Determine the [X, Y] coordinate at the center of the cell enclosing the given text.  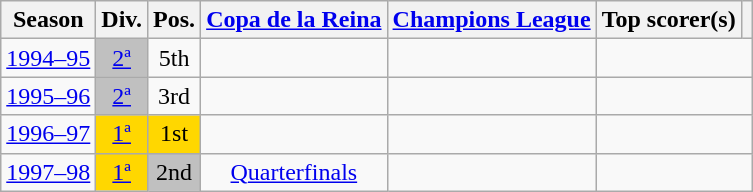
1995–96 [48, 96]
1997–98 [48, 172]
1994–95 [48, 58]
5th [174, 58]
Quarterfinals [294, 172]
Copa de la Reina [294, 20]
2nd [174, 172]
Pos. [174, 20]
1996–97 [48, 134]
Champions League [492, 20]
Top scorer(s) [668, 20]
1st [174, 134]
Season [48, 20]
Div. [122, 20]
3rd [174, 96]
